Locate the cell with the specified text and output its [x, y] center coordinate. 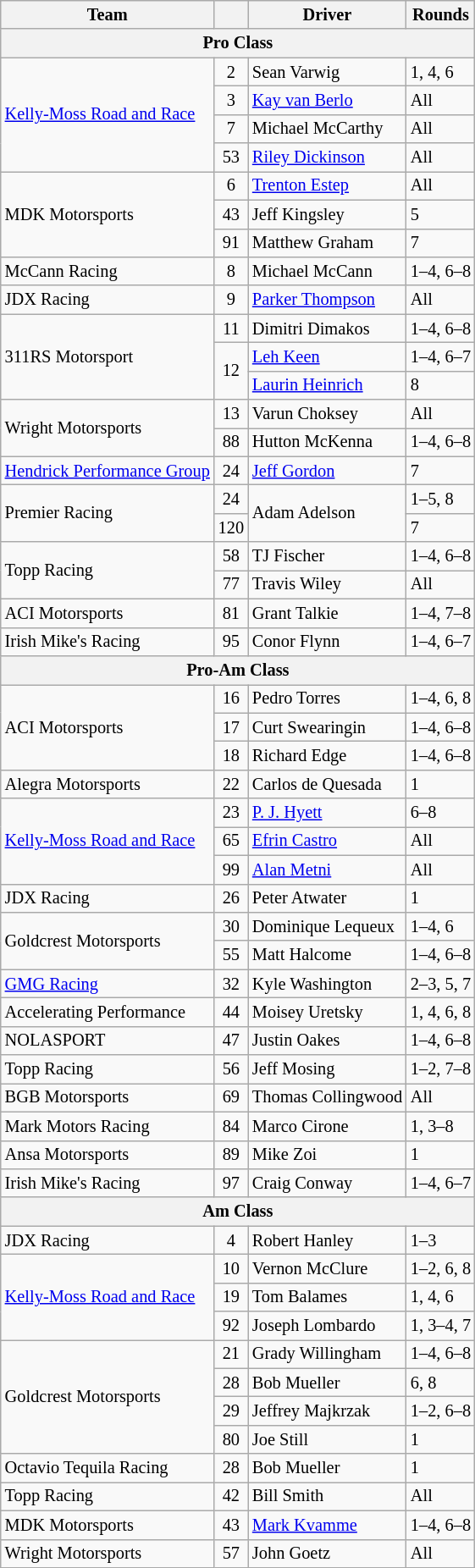
22 [231, 784]
84 [231, 1126]
47 [231, 1041]
Bill Smith [327, 1496]
Michael McCann [327, 271]
Riley Dickinson [327, 157]
58 [231, 556]
311RS Motorsport [108, 357]
Robert Hanley [327, 1240]
91 [231, 243]
1, 3–4, 7 [440, 1326]
Vernon McClure [327, 1268]
56 [231, 1069]
Peter Atwater [327, 898]
GMG Racing [108, 984]
69 [231, 1097]
53 [231, 157]
95 [231, 642]
23 [231, 813]
Octavio Tequila Racing [108, 1468]
Varun Choksey [327, 414]
Curt Swearingin [327, 727]
Jeff Kingsley [327, 214]
Joe Still [327, 1439]
65 [231, 841]
30 [231, 926]
Parker Thompson [327, 300]
Mark Kvamme [327, 1525]
Hendrick Performance Group [108, 471]
Am Class [238, 1212]
88 [231, 442]
29 [231, 1411]
Jeffrey Majkrzak [327, 1411]
Grant Talkie [327, 613]
55 [231, 955]
32 [231, 984]
Dimitri Dimakos [327, 329]
Laurin Heinrich [327, 385]
Trenton Estep [327, 185]
Premier Racing [108, 513]
McCann Racing [108, 271]
44 [231, 1012]
NOLASPORT [108, 1041]
Ansa Motorsports [108, 1155]
Jeff Mosing [327, 1069]
99 [231, 870]
77 [231, 584]
1, 3–8 [440, 1126]
Thomas Collingwood [327, 1097]
21 [231, 1354]
120 [231, 527]
Pro-Am Class [238, 670]
80 [231, 1439]
Tom Balames [327, 1297]
Conor Flynn [327, 642]
10 [231, 1268]
6, 8 [440, 1383]
Kay van Berlo [327, 100]
BGB Motorsports [108, 1097]
TJ Fischer [327, 556]
Matt Halcome [327, 955]
1, 4, 6, 8 [440, 1012]
1–4, 7–8 [440, 613]
26 [231, 898]
Justin Oakes [327, 1041]
1–5, 8 [440, 499]
Matthew Graham [327, 243]
2 [231, 72]
Efrin Castro [327, 841]
2–3, 5, 7 [440, 984]
Kyle Washington [327, 984]
1–4, 6, 8 [440, 698]
Dominique Lequeux [327, 926]
Marco Cirone [327, 1126]
5 [440, 214]
Sean Varwig [327, 72]
1–2, 7–8 [440, 1069]
4 [231, 1240]
Carlos de Quesada [327, 784]
Mike Zoi [327, 1155]
92 [231, 1326]
16 [231, 698]
Accelerating Performance [108, 1012]
Driver [327, 14]
9 [231, 300]
19 [231, 1297]
13 [231, 414]
6 [231, 185]
57 [231, 1554]
97 [231, 1183]
Pedro Torres [327, 698]
John Goetz [327, 1554]
81 [231, 613]
Joseph Lombardo [327, 1326]
Leh Keen [327, 356]
1–2, 6–8 [440, 1411]
11 [231, 329]
Moisey Uretsky [327, 1012]
Adam Adelson [327, 513]
18 [231, 755]
Hutton McKenna [327, 442]
6–8 [440, 813]
Travis Wiley [327, 584]
Craig Conway [327, 1183]
3 [231, 100]
Team [108, 14]
17 [231, 727]
Grady Willingham [327, 1354]
Mark Motors Racing [108, 1126]
Alegra Motorsports [108, 784]
1–4, 6 [440, 926]
Jeff Gordon [327, 471]
42 [231, 1496]
89 [231, 1155]
Alan Metni [327, 870]
Rounds [440, 14]
Michael McCarthy [327, 129]
Pro Class [238, 43]
12 [231, 371]
1–3 [440, 1240]
P. J. Hyett [327, 813]
1–2, 6, 8 [440, 1268]
Richard Edge [327, 755]
